Return [X, Y] of the center of cell containing provided text 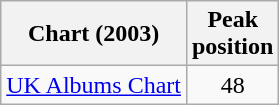
Chart (2003) [94, 34]
48 [232, 85]
Peakposition [232, 34]
UK Albums Chart [94, 85]
